Locate the cell with the specified text and output its (X, Y) center coordinate. 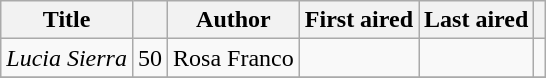
First aired (358, 20)
Last aired (476, 20)
Author (234, 20)
Rosa Franco (234, 58)
50 (150, 58)
Title (67, 20)
Lucia Sierra (67, 58)
